Capture the cell that displays the provided text and extract its (x, y) central coordinate. 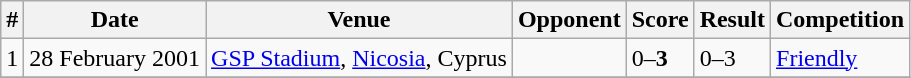
28 February 2001 (115, 58)
Opponent (569, 20)
Result (732, 20)
Venue (360, 20)
Friendly (840, 58)
# (12, 20)
Date (115, 20)
Score (660, 20)
Competition (840, 20)
GSP Stadium, Nicosia, Cyprus (360, 58)
1 (12, 58)
